Return the (X, Y) coordinate for the center point of the cell that contains the specified text.  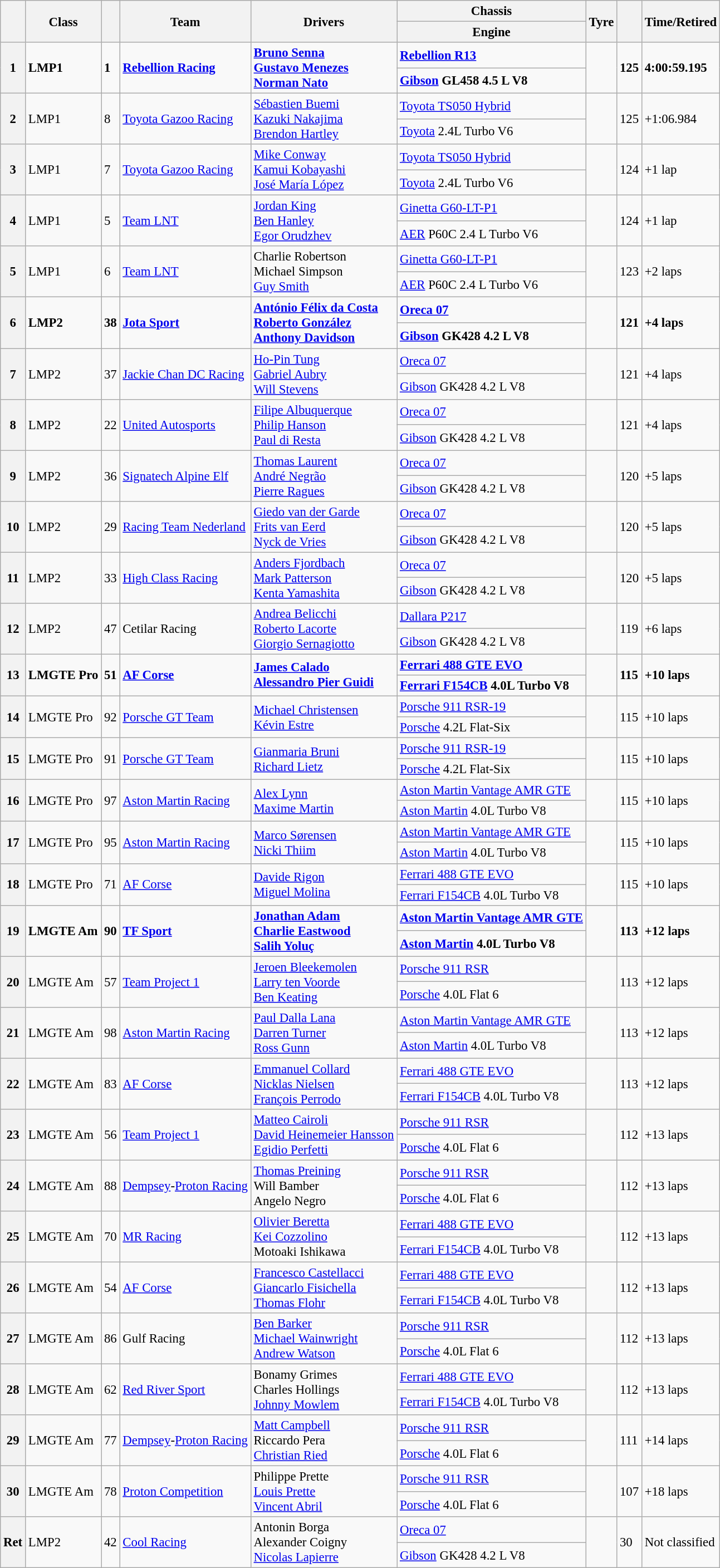
47 (110, 629)
Jordan King Ben Hanley Egor Orudzhev (324, 221)
17 (13, 843)
28 (13, 1390)
+6 laps (680, 629)
9 (13, 476)
Thomas Laurent André Negrão Pierre Ragues (324, 476)
Davide Rigon Miguel Molina (324, 884)
107 (629, 1492)
Bruno Senna Gustavo Menezes Norman Nato (324, 68)
4 (13, 221)
23 (13, 1135)
Sébastien Buemi Kazuki Nakajima Brendon Hartley (324, 119)
62 (110, 1390)
83 (110, 1084)
15 (13, 759)
123 (629, 272)
Red River Sport (185, 1390)
Tyre (601, 21)
MR Racing (185, 1237)
70 (110, 1237)
90 (110, 931)
Gulf Racing (185, 1339)
13 (13, 675)
51 (110, 675)
97 (110, 800)
High Class Racing (185, 578)
Time/Retired (680, 21)
Matteo Cairoli David Heinemeier Hansson Egidio Perfetti (324, 1135)
Mike Conway Kamui Kobayashi José María López (324, 170)
Jackie Chan DC Racing (185, 374)
Chassis (492, 11)
119 (629, 629)
54 (110, 1288)
36 (110, 476)
Giedo van der Garde Frits van Eerd Nyck de Vries (324, 527)
Ben Barker Michael Wainwright Andrew Watson (324, 1339)
Jota Sport (185, 323)
TF Sport (185, 931)
Team (185, 21)
91 (110, 759)
Rebellion R13 (492, 55)
12 (13, 629)
Charlie Robertson Michael Simpson Guy Smith (324, 272)
Marco Sørensen Nicki Thiim (324, 843)
Ho-Pin Tung Gabriel Aubry Will Stevens (324, 374)
24 (13, 1186)
33 (110, 578)
4:00:59.195 (680, 68)
Signatech Alpine Elf (185, 476)
92 (110, 717)
25 (13, 1237)
98 (110, 1033)
10 (13, 527)
30 (13, 1492)
Drivers (324, 21)
77 (110, 1441)
Alex Lynn Maxime Martin (324, 800)
78 (110, 1492)
Racing Team Nederland (185, 527)
3 (13, 170)
2 (13, 119)
Matt Campbell Riccardo Pera Christian Ried (324, 1441)
+1:06.984 (680, 119)
Engine (492, 32)
Filipe Albuquerque Philip Hanson Paul di Resta (324, 425)
+18 laps (680, 1492)
20 (13, 982)
Michael Christensen Kévin Estre (324, 717)
Gianmaria Bruni Richard Lietz (324, 759)
Francesco Castellacci Giancarlo Fisichella Thomas Flohr (324, 1288)
Gibson GL458 4.5 L V8 (492, 81)
Olivier Beretta Kei Cozzolino Motoaki Ishikawa (324, 1237)
Bonamy Grimes Charles Hollings Johnny Mowlem (324, 1390)
95 (110, 843)
57 (110, 982)
+14 laps (680, 1441)
Jonathan Adam Charlie Eastwood Salih Yoluç (324, 931)
16 (13, 800)
Philippe Prette Louis Prette Vincent Abril (324, 1492)
Proton Competition (185, 1492)
37 (110, 374)
António Félix da Costa Roberto González Anthony Davidson (324, 323)
26 (13, 1288)
James Calado Alessandro Pier Guidi (324, 675)
11 (13, 578)
Rebellion Racing (185, 68)
21 (13, 1033)
United Autosports (185, 425)
Andrea Belicchi Roberto Lacorte Giorgio Sernagiotto (324, 629)
Class (63, 21)
19 (13, 931)
86 (110, 1339)
71 (110, 884)
+2 laps (680, 272)
Anders Fjordbach Mark Patterson Kenta Yamashita (324, 578)
Cetilar Racing (185, 629)
56 (110, 1135)
18 (13, 884)
Thomas Preining Will Bamber Angelo Negro (324, 1186)
88 (110, 1186)
27 (13, 1339)
Emmanuel Collard Nicklas Nielsen François Perrodo (324, 1084)
14 (13, 717)
38 (110, 323)
Jeroen Bleekemolen Larry ten Voorde Ben Keating (324, 982)
Paul Dalla Lana Darren Turner Ross Gunn (324, 1033)
Dallara P217 (492, 616)
111 (629, 1441)
